Pinpoint the cell where the given text exists, returning its [X, Y] midpoint coordinate. 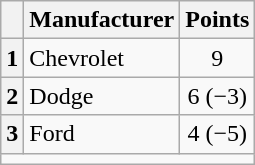
Points [218, 20]
Ford [102, 134]
Dodge [102, 96]
Chevrolet [102, 58]
9 [218, 58]
4 (−5) [218, 134]
6 (−3) [218, 96]
1 [12, 58]
2 [12, 96]
3 [12, 134]
Manufacturer [102, 20]
